Extract the [X, Y] coordinate from the center of the cell holding the provided text.  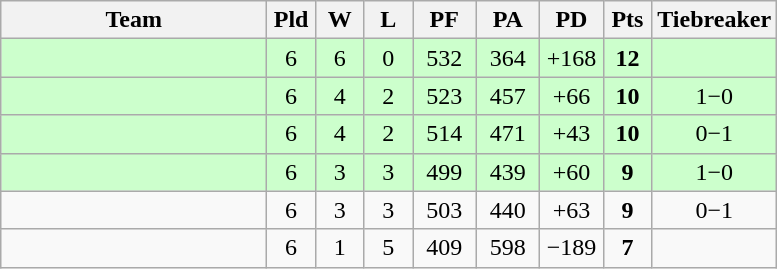
598 [508, 248]
1 [340, 248]
0 [388, 58]
439 [508, 172]
Tiebreaker [714, 20]
523 [444, 96]
440 [508, 210]
514 [444, 134]
−189 [572, 248]
503 [444, 210]
+168 [572, 58]
499 [444, 172]
364 [508, 58]
532 [444, 58]
7 [628, 248]
+63 [572, 210]
409 [444, 248]
+60 [572, 172]
457 [508, 96]
PA [508, 20]
+43 [572, 134]
PF [444, 20]
Pts [628, 20]
PD [572, 20]
471 [508, 134]
12 [628, 58]
Team [134, 20]
W [340, 20]
L [388, 20]
Pld [292, 20]
5 [388, 248]
+66 [572, 96]
